Return (X, Y) of the center of cell containing provided text 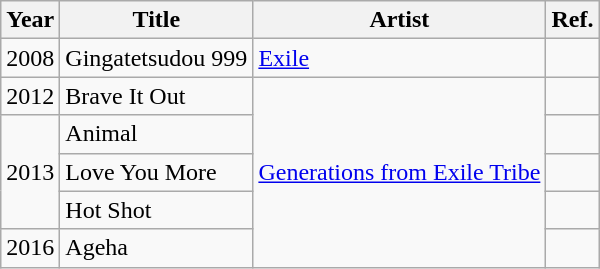
Exile (400, 58)
Artist (400, 20)
2008 (30, 58)
2013 (30, 172)
Year (30, 20)
Title (156, 20)
2016 (30, 248)
Generations from Exile Tribe (400, 172)
Brave It Out (156, 96)
Ageha (156, 248)
Animal (156, 134)
Hot Shot (156, 210)
Gingatetsudou 999 (156, 58)
2012 (30, 96)
Love You More (156, 172)
Ref. (572, 20)
